Identify which cell holds the provided text, then report its (x, y) central coordinate. 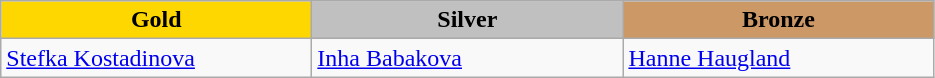
Bronze (778, 20)
Silver (468, 20)
Hanne Haugland (778, 58)
Stefka Kostadinova (156, 58)
Gold (156, 20)
Inha Babakova (468, 58)
